Extract the (x, y) coordinate from the center of the cell holding the provided text.  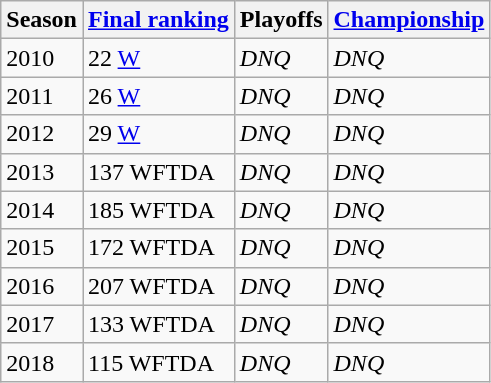
115 WFTDA (158, 362)
2016 (42, 286)
185 WFTDA (158, 210)
Championship (409, 20)
Season (42, 20)
133 WFTDA (158, 324)
2018 (42, 362)
Final ranking (158, 20)
2011 (42, 96)
207 WFTDA (158, 286)
2017 (42, 324)
29 W (158, 134)
2010 (42, 58)
137 WFTDA (158, 172)
Playoffs (281, 20)
2014 (42, 210)
2015 (42, 248)
2012 (42, 134)
172 WFTDA (158, 248)
2013 (42, 172)
26 W (158, 96)
22 W (158, 58)
